Return the [X, Y] coordinate for the center point of the cell that contains the specified text.  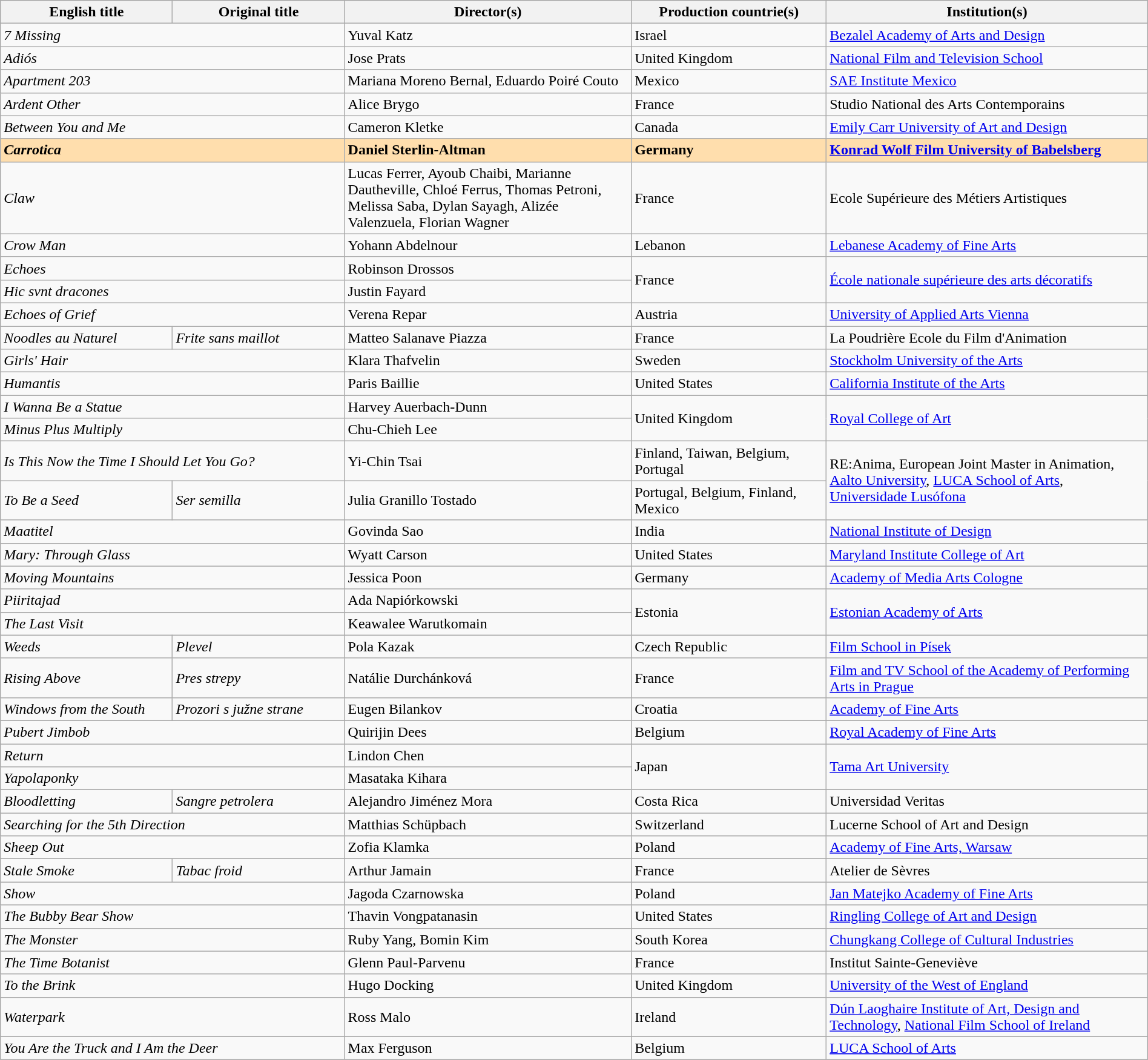
Konrad Wolf Film University of Babelsberg [987, 150]
Lebanese Academy of Fine Arts [987, 245]
Girls' Hair [173, 361]
To Be a Seed [87, 500]
RE:Anima, European Joint Master in Animation, Aalto University, LUCA School of Arts, Universidade Lusófona [987, 481]
Yi-Chin Tsai [488, 461]
Alejandro Jiménez Mora [488, 802]
Chu-Chieh Lee [488, 430]
Stale Smoke [87, 871]
Moving Mountains [173, 578]
California Institute of the Arts [987, 384]
Lucerne School of Art and Design [987, 825]
Prozori s južne strane [259, 709]
India [729, 532]
Sheep Out [173, 848]
Pubert Jimbob [173, 732]
Mary: Through Glass [173, 555]
Daniel Sterlin-Altman [488, 150]
SAE Institute Mexico [987, 81]
Estonian Academy of Arts [987, 612]
Austria [729, 314]
Jose Prats [488, 58]
Rising Above [87, 678]
Bezalel Academy of Arts and Design [987, 35]
Keawalee Warutkomain [488, 624]
Claw [173, 197]
Yapolaponky [173, 779]
The Time Botanist [173, 963]
Production countrie(s) [729, 12]
Film School in Písek [987, 647]
Matthias Schüpbach [488, 825]
Minus Plus Multiply [173, 430]
Arthur Jamain [488, 871]
Alice Brygo [488, 104]
Is This Now the Time I Should Let You Go? [173, 461]
Emily Carr University of Art and Design [987, 127]
To the Brink [173, 986]
Frite sans maillot [259, 337]
LUCA School of Arts [987, 1048]
Lebanon [729, 245]
Canada [729, 127]
Royal College of Art [987, 418]
Ruby Yang, Bomin Kim [488, 940]
Show [173, 894]
Director(s) [488, 12]
Mexico [729, 81]
Lucas Ferrer, Ayoub Chaibi, Marianne Dautheville, Chloé Ferrus, Thomas Petroni, Melissa Saba, Dylan Sayagh, Alizée Valenzuela, Florian Wagner [488, 197]
Japan [729, 766]
Harvey Auerbach-Dunn [488, 407]
Ecole Supérieure des Métiers Artistiques [987, 197]
Film and TV School of the Academy of Performing Arts in Prague [987, 678]
Thavin Vongpatanasin [488, 917]
Universidad Veritas [987, 802]
Pres strepy [259, 678]
Sweden [729, 361]
Maryland Institute College of Art [987, 555]
Paris Baillie [488, 384]
Hic svnt dracones [173, 291]
National Film and Television School [987, 58]
Apartment 203 [173, 81]
Waterpark [173, 1017]
Bloodletting [87, 802]
South Korea [729, 940]
La Poudrière Ecole du Film d'Animation [987, 337]
Ireland [729, 1017]
Return [173, 755]
Ada Napiórkowski [488, 601]
Original title [259, 12]
Justin Fayard [488, 291]
Portugal, Belgium, Finland, Mexico [729, 500]
Maatitel [173, 532]
École nationale supérieure des arts décoratifs [987, 280]
Govinda Sao [488, 532]
Hugo Docking [488, 986]
Sangre petrolera [259, 802]
Jagoda Czarnowska [488, 894]
Weeds [87, 647]
Ardent Other [173, 104]
University of the West of England [987, 986]
Chungkang College of Cultural Industries [987, 940]
Crow Man [173, 245]
Switzerland [729, 825]
You Are the Truck and I Am the Deer [173, 1048]
Tabac froid [259, 871]
Windows from the South [87, 709]
Wyatt Carson [488, 555]
Ringling College of Art and Design [987, 917]
Estonia [729, 612]
Ross Malo [488, 1017]
Matteo Salanave Piazza [488, 337]
The Bubby Bear Show [173, 917]
Eugen Bilankov [488, 709]
Academy of Fine Arts [987, 709]
Dún Laoghaire Institute of Art, Design and Technology, National Film School of Ireland [987, 1017]
Royal Academy of Fine Arts [987, 732]
Noodles au Naturel [87, 337]
Echoes of Grief [173, 314]
Cameron Kletke [488, 127]
English title [87, 12]
Humantis [173, 384]
Echoes [173, 268]
Finland, Taiwan, Belgium, Portugal [729, 461]
Quirijin Dees [488, 732]
Costa Rica [729, 802]
7 Missing [173, 35]
Searching for the 5th Direction [173, 825]
Institution(s) [987, 12]
Natálie Durchánková [488, 678]
Max Ferguson [488, 1048]
Piiritajad [173, 601]
Between You and Me [173, 127]
Academy of Fine Arts, Warsaw [987, 848]
Studio National des Arts Contemporains [987, 104]
The Monster [173, 940]
Yuval Katz [488, 35]
Czech Republic [729, 647]
Mariana Moreno Bernal, Eduardo Poiré Couto [488, 81]
Julia Granillo Tostado [488, 500]
Ser semilla [259, 500]
The Last Visit [173, 624]
Plevel [259, 647]
Stockholm University of the Arts [987, 361]
Croatia [729, 709]
I Wanna Be a Statue [173, 407]
Jessica Poon [488, 578]
Masataka Kihara [488, 779]
Lindon Chen [488, 755]
Adiós [173, 58]
National Institute of Design [987, 532]
Academy of Media Arts Cologne [987, 578]
Yohann Abdelnour [488, 245]
Tama Art University [987, 766]
Verena Repar [488, 314]
Carrotica [173, 150]
Klara Thafvelin [488, 361]
Israel [729, 35]
Glenn Paul-Parvenu [488, 963]
University of Applied Arts Vienna [987, 314]
Pola Kazak [488, 647]
Atelier de Sèvres [987, 871]
Jan Matejko Academy of Fine Arts [987, 894]
Robinson Drossos [488, 268]
Institut Sainte-Geneviève [987, 963]
Zofia Klamka [488, 848]
